For the text-containing cell, return its midpoint in (x, y) coordinate format. 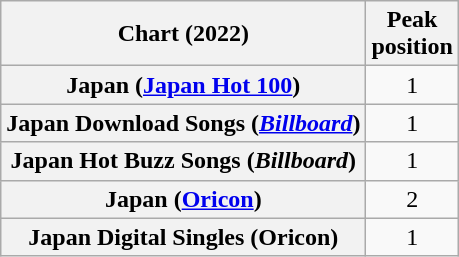
Japan (Japan Hot 100) (184, 85)
Japan Download Songs (Billboard) (184, 123)
Chart (2022) (184, 34)
Japan (Oricon) (184, 199)
Japan Hot Buzz Songs (Billboard) (184, 161)
Peakposition (412, 34)
2 (412, 199)
Japan Digital Singles (Oricon) (184, 237)
